Locate the cell with the specified text and output its (X, Y) center coordinate. 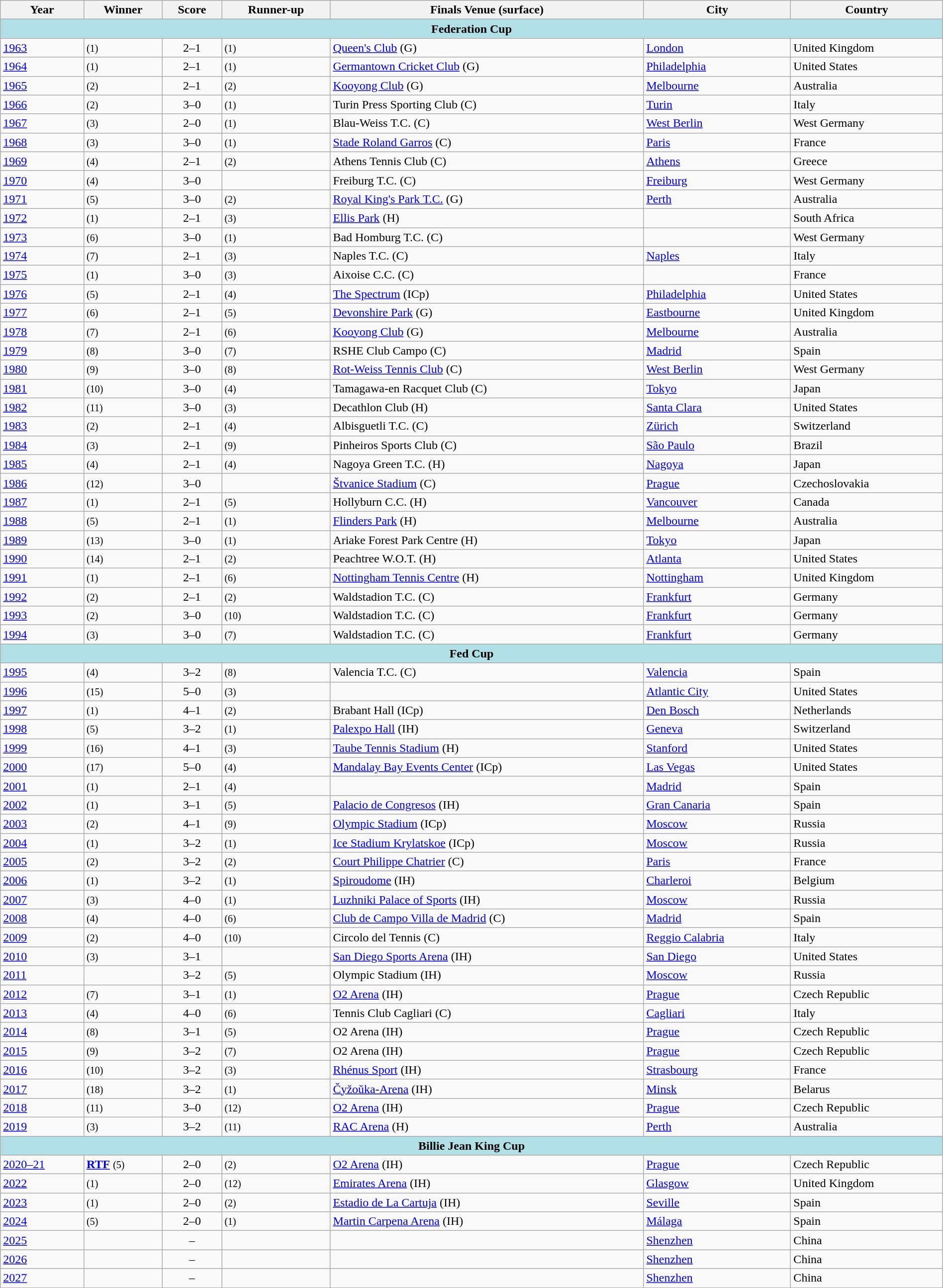
Rhénus Sport (IH) (487, 1070)
Circolo del Tennis (C) (487, 937)
Turin Press Sporting Club (C) (487, 104)
Freiburg T.C. (C) (487, 180)
1973 (42, 237)
1969 (42, 161)
2024 (42, 1221)
Spiroudome (IH) (487, 881)
1994 (42, 635)
RSHE Club Campo (C) (487, 351)
Stanford (717, 748)
Peachtree W.O.T. (H) (487, 559)
City (717, 10)
2007 (42, 900)
Atlanta (717, 559)
1976 (42, 294)
Gran Canaria (717, 805)
Las Vegas (717, 767)
(13) (123, 540)
2025 (42, 1240)
1984 (42, 445)
RAC Arena (H) (487, 1126)
Glasgow (717, 1184)
1985 (42, 464)
Santa Clara (717, 407)
Tennis Club Cagliari (C) (487, 1013)
2010 (42, 956)
2016 (42, 1070)
1983 (42, 426)
Luzhniki Palace of Sports (IH) (487, 900)
Federation Cup (471, 29)
Winner (123, 10)
Greece (866, 161)
Eastbourne (717, 313)
Flinders Park (H) (487, 521)
1988 (42, 521)
1974 (42, 256)
Minsk (717, 1089)
Naples (717, 256)
1998 (42, 729)
Queen's Club (G) (487, 48)
1964 (42, 67)
1965 (42, 86)
2013 (42, 1013)
Nottingham (717, 578)
Hollyburn C.C. (H) (487, 502)
1975 (42, 275)
1989 (42, 540)
2026 (42, 1259)
(17) (123, 767)
Charleroi (717, 881)
Score (192, 10)
1968 (42, 142)
1999 (42, 748)
2012 (42, 994)
1991 (42, 578)
Year (42, 10)
Den Bosch (717, 710)
2002 (42, 805)
Olympic Stadium (IH) (487, 975)
Valencia T.C. (C) (487, 672)
Stade Roland Garros (C) (487, 142)
Strasbourg (717, 1070)
Brazil (866, 445)
Mandalay Bay Events Center (ICp) (487, 767)
Zürich (717, 426)
Aixoise C.C. (C) (487, 275)
Club de Campo Villa de Madrid (C) (487, 919)
Nagoya (717, 464)
2015 (42, 1051)
1990 (42, 559)
1967 (42, 123)
Ellis Park (H) (487, 218)
1980 (42, 369)
2008 (42, 919)
Naples T.C. (C) (487, 256)
Albisguetli T.C. (C) (487, 426)
Devonshire Park (G) (487, 313)
Martin Carpena Arena (IH) (487, 1221)
(16) (123, 748)
1993 (42, 616)
2019 (42, 1126)
Czechoslovakia (866, 483)
Bad Homburg T.C. (C) (487, 237)
Athens (717, 161)
1978 (42, 332)
Germantown Cricket Club (G) (487, 67)
(14) (123, 559)
South Africa (866, 218)
1971 (42, 199)
Country (866, 10)
Tamagawa-en Racquet Club (C) (487, 388)
Rot-Weiss Tennis Club (C) (487, 369)
Ice Stadium Krylatskoe (ICp) (487, 843)
1977 (42, 313)
Belgium (866, 881)
(15) (123, 691)
The Spectrum (ICp) (487, 294)
Taube Tennis Stadium (H) (487, 748)
2005 (42, 862)
1997 (42, 710)
2022 (42, 1184)
Decathlon Club (H) (487, 407)
1972 (42, 218)
1981 (42, 388)
2003 (42, 824)
2011 (42, 975)
Málaga (717, 1221)
1982 (42, 407)
Finals Venue (surface) (487, 10)
Netherlands (866, 710)
Palexpo Hall (IH) (487, 729)
2001 (42, 786)
San Diego (717, 956)
1986 (42, 483)
San Diego Sports Arena (IH) (487, 956)
1996 (42, 691)
Pinheiros Sports Club (C) (487, 445)
London (717, 48)
1987 (42, 502)
Cagliari (717, 1013)
2014 (42, 1032)
Brabant Hall (ICp) (487, 710)
Fed Cup (471, 653)
Estadio de La Cartuja (IH) (487, 1202)
Geneva (717, 729)
Nagoya Green T.C. (H) (487, 464)
Valencia (717, 672)
São Paulo (717, 445)
Nottingham Tennis Centre (H) (487, 578)
Čyžoŭka-Arena (IH) (487, 1089)
Seville (717, 1202)
2027 (42, 1278)
Turin (717, 104)
Canada (866, 502)
2017 (42, 1089)
Royal King's Park T.C. (G) (487, 199)
Reggio Calabria (717, 937)
1992 (42, 597)
Belarus (866, 1089)
Freiburg (717, 180)
Emirates Arena (IH) (487, 1184)
RTF (5) (123, 1165)
Court Philippe Chatrier (C) (487, 862)
1970 (42, 180)
1979 (42, 351)
Palacio de Congresos (IH) (487, 805)
1966 (42, 104)
2004 (42, 843)
Runner-up (276, 10)
2009 (42, 937)
Atlantic City (717, 691)
2020–21 (42, 1165)
Blau-Weiss T.C. (C) (487, 123)
Athens Tennis Club (C) (487, 161)
Ariake Forest Park Centre (H) (487, 540)
2018 (42, 1107)
(18) (123, 1089)
Štvanice Stadium (C) (487, 483)
Vancouver (717, 502)
Billie Jean King Cup (471, 1145)
1963 (42, 48)
2023 (42, 1202)
1995 (42, 672)
Olympic Stadium (ICp) (487, 824)
2006 (42, 881)
2000 (42, 767)
